Return (X, Y) of the center of cell containing provided text 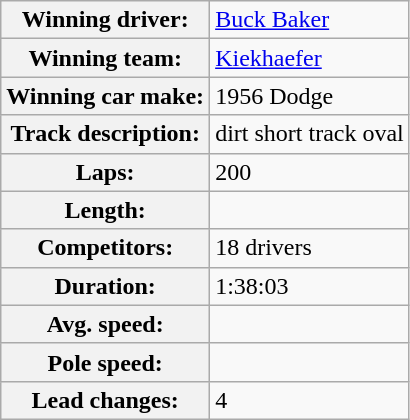
Duration: (106, 286)
dirt short track oval (310, 134)
Competitors: (106, 248)
Lead changes: (106, 400)
200 (310, 172)
Avg. speed: (106, 324)
18 drivers (310, 248)
Winning team: (106, 58)
Kiekhaefer (310, 58)
1:38:03 (310, 286)
Laps: (106, 172)
4 (310, 400)
Track description: (106, 134)
Pole speed: (106, 362)
Winning car make: (106, 96)
1956 Dodge (310, 96)
Length: (106, 210)
Buck Baker (310, 20)
Winning driver: (106, 20)
